From the cell containing the given text, extract its center point as [x, y] coordinate. 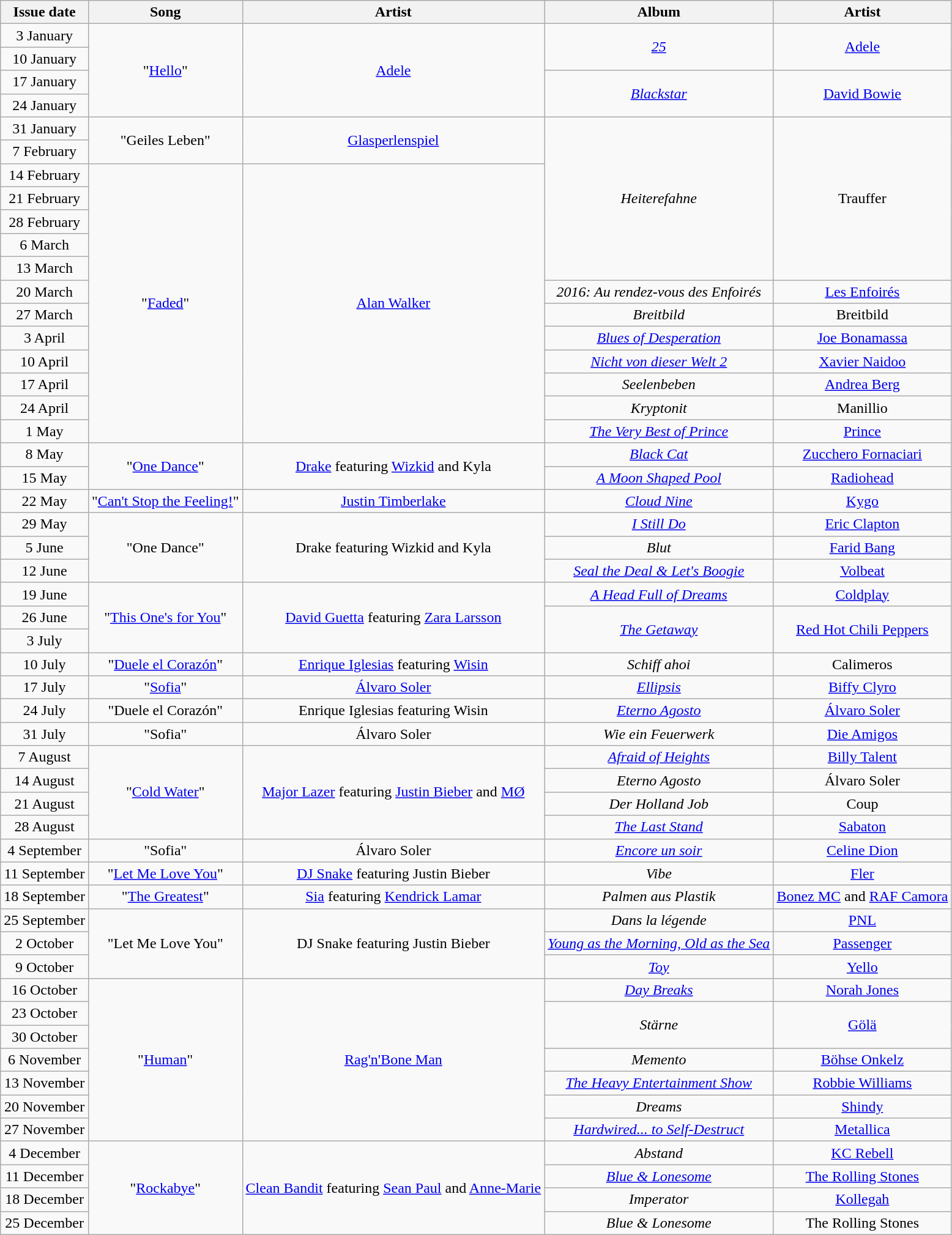
8 May [45, 454]
A Moon Shaped Pool [659, 478]
Fler [863, 873]
28 August [45, 827]
31 January [45, 128]
Celine Dion [863, 850]
Robbie Williams [863, 1083]
17 July [45, 688]
David Guetta featuring Zara Larsson [393, 617]
11 September [45, 873]
David Bowie [863, 94]
25 December [45, 1223]
Alan Walker [393, 303]
Red Hot Chili Peppers [863, 629]
Passenger [863, 943]
Encore un soir [659, 850]
Seelenbeben [659, 385]
Böhse Onkelz [863, 1060]
Memento [659, 1060]
"This One's for You" [165, 617]
Album [659, 12]
10 July [45, 664]
Bonez MC and RAF Camora [863, 897]
Shindy [863, 1107]
Palmen aus Plastik [659, 897]
1 May [45, 431]
10 April [45, 362]
12 June [45, 571]
14 August [45, 781]
Day Breaks [659, 990]
"Can't Stop the Feeling!" [165, 501]
Wie ein Feuerwerk [659, 734]
Xavier Naidoo [863, 362]
14 February [45, 175]
Young as the Morning, Old as the Sea [659, 943]
Justin Timberlake [393, 501]
11 December [45, 1176]
4 September [45, 850]
Cloud Nine [659, 501]
22 May [45, 501]
Nicht von dieser Welt 2 [659, 362]
20 March [45, 292]
A Head Full of Dreams [659, 594]
KC Rebell [863, 1153]
Dans la légende [659, 920]
16 October [45, 990]
Kryptonit [659, 408]
Coup [863, 804]
Norah Jones [863, 990]
21 February [45, 198]
18 September [45, 897]
26 June [45, 617]
27 March [45, 315]
31 July [45, 734]
Coldplay [863, 594]
9 October [45, 966]
17 April [45, 385]
Blut [659, 547]
Yello [863, 966]
Dreams [659, 1107]
"Faded" [165, 303]
Blackstar [659, 94]
Afraid of Heights [659, 757]
Prince [863, 431]
24 April [45, 408]
"Cold Water" [165, 792]
Abstand [659, 1153]
28 February [45, 221]
30 October [45, 1037]
Gölä [863, 1025]
2016: Au rendez-vous des Enfoirés [659, 292]
"Geiles Leben" [165, 140]
24 January [45, 105]
Glasperlenspiel [393, 140]
17 January [45, 82]
15 May [45, 478]
Ellipsis [659, 688]
The Heavy Entertainment Show [659, 1083]
3 January [45, 35]
Sabaton [863, 827]
"Hello" [165, 70]
5 June [45, 547]
"The Greatest" [165, 897]
Volbeat [863, 571]
Kygo [863, 501]
Sia featuring Kendrick Lamar [393, 897]
Calimeros [863, 664]
21 August [45, 804]
Stärne [659, 1025]
6 November [45, 1060]
PNL [863, 920]
Schiff ahoi [659, 664]
Biffy Clyro [863, 688]
Billy Talent [863, 757]
Blues of Desperation [659, 338]
Eric Clapton [863, 524]
Clean Bandit featuring Sean Paul and Anne-Marie [393, 1188]
19 June [45, 594]
Manillio [863, 408]
Vibe [659, 873]
Black Cat [659, 454]
I Still Do [659, 524]
"Rockabye" [165, 1188]
10 January [45, 59]
27 November [45, 1130]
Rag'n'Bone Man [393, 1059]
Les Enfoirés [863, 292]
Heiterefahne [659, 198]
Issue date [45, 12]
18 December [45, 1200]
Trauffer [863, 198]
23 October [45, 1013]
2 October [45, 943]
13 November [45, 1083]
"Human" [165, 1059]
3 July [45, 640]
3 April [45, 338]
24 July [45, 711]
13 March [45, 268]
4 December [45, 1153]
Kollegah [863, 1200]
Die Amigos [863, 734]
Imperator [659, 1200]
25 September [45, 920]
Der Holland Job [659, 804]
Seal the Deal & Let's Boogie [659, 571]
Song [165, 12]
Farid Bang [863, 547]
7 February [45, 152]
Major Lazer featuring Justin Bieber and MØ [393, 792]
Toy [659, 966]
20 November [45, 1107]
29 May [45, 524]
Joe Bonamassa [863, 338]
Zucchero Fornaciari [863, 454]
Metallica [863, 1130]
6 March [45, 245]
7 August [45, 757]
The Getaway [659, 629]
Andrea Berg [863, 385]
25 [659, 47]
Hardwired... to Self-Destruct [659, 1130]
Radiohead [863, 478]
The Last Stand [659, 827]
The Very Best of Prince [659, 431]
